Return (x, y) of the center of cell containing provided text 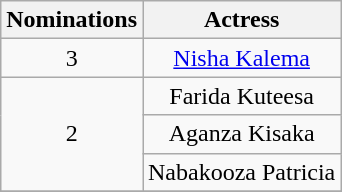
Nabakooza Patricia (241, 172)
Nisha Kalema (241, 58)
Nominations (72, 20)
2 (72, 134)
Aganza Kisaka (241, 134)
Actress (241, 20)
3 (72, 58)
Farida Kuteesa (241, 96)
